Provide the (X, Y) coordinate of the cell's center where the given text is located.  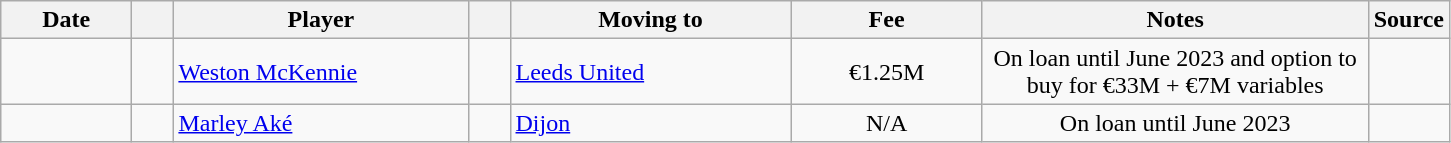
Moving to (650, 20)
Marley Aké (321, 123)
Date (66, 20)
Notes (1175, 20)
Leeds United (650, 72)
On loan until June 2023 and option to buy for €33M + €7M variables (1175, 72)
N/A (886, 123)
€1.25M (886, 72)
Weston McKennie (321, 72)
On loan until June 2023 (1175, 123)
Dijon (650, 123)
Fee (886, 20)
Player (321, 20)
Source (1408, 20)
